Return the (x, y) coordinate for the center point of the cell that contains the specified text.  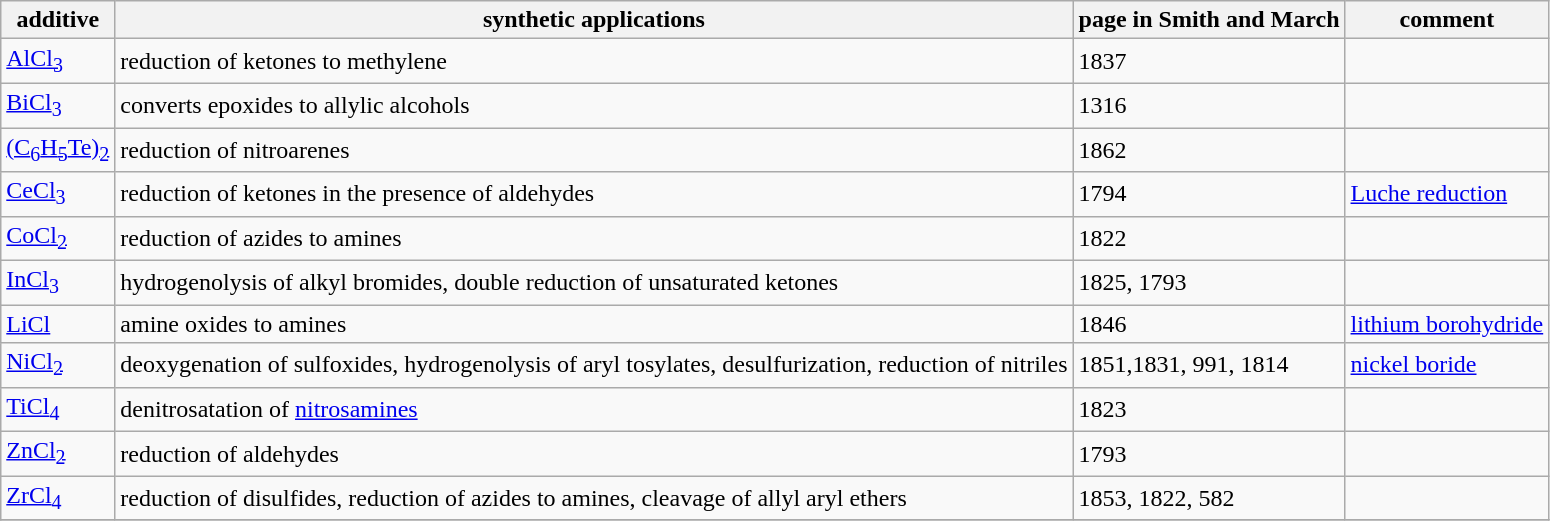
reduction of azides to amines (594, 238)
reduction of aldehydes (594, 454)
InCl3 (58, 283)
ZrCl4 (58, 498)
converts epoxides to allylic alcohols (594, 105)
1793 (1209, 454)
TiCl4 (58, 409)
CoCl2 (58, 238)
ZnCl2 (58, 454)
page in Smith and March (1209, 20)
1853, 1822, 582 (1209, 498)
synthetic applications (594, 20)
1851,1831, 991, 1814 (1209, 365)
nickel boride (1447, 365)
1794 (1209, 194)
LiCl (58, 324)
lithium borohydride (1447, 324)
reduction of ketones to methylene (594, 61)
1846 (1209, 324)
(C6H5Te)2 (58, 150)
AlCl3 (58, 61)
1316 (1209, 105)
1837 (1209, 61)
additive (58, 20)
CeCl3 (58, 194)
amine oxides to amines (594, 324)
hydrogenolysis of alkyl bromides, double reduction of unsaturated ketones (594, 283)
1823 (1209, 409)
reduction of nitroarenes (594, 150)
denitrosatation of nitrosamines (594, 409)
reduction of disulfides, reduction of azides to amines, cleavage of allyl aryl ethers (594, 498)
Luche reduction (1447, 194)
1862 (1209, 150)
comment (1447, 20)
deoxygenation of sulfoxides, hydrogenolysis of aryl tosylates, desulfurization, reduction of nitriles (594, 365)
1822 (1209, 238)
1825, 1793 (1209, 283)
reduction of ketones in the presence of aldehydes (594, 194)
NiCl2 (58, 365)
BiCl3 (58, 105)
